Extract the [X, Y] coordinate from the center of the cell holding the provided text.  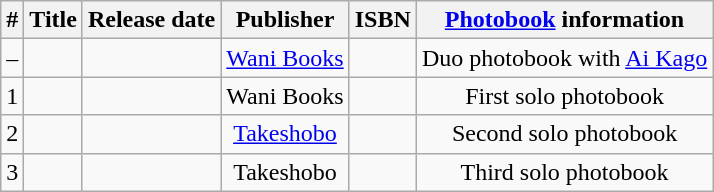
2 [12, 134]
Photobook information [564, 20]
Duo photobook with Ai Kago [564, 58]
3 [12, 172]
Release date [151, 20]
Title [54, 20]
– [12, 58]
ISBN [382, 20]
Third solo photobook [564, 172]
Second solo photobook [564, 134]
Publisher [285, 20]
# [12, 20]
1 [12, 96]
First solo photobook [564, 96]
